Return the (X, Y) coordinate for the center point of the cell that contains the specified text.  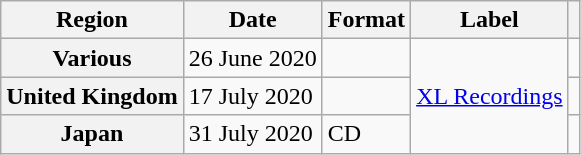
Format (366, 20)
31 July 2020 (252, 134)
Date (252, 20)
United Kingdom (92, 96)
CD (366, 134)
Various (92, 58)
17 July 2020 (252, 96)
Region (92, 20)
Japan (92, 134)
XL Recordings (490, 96)
Label (490, 20)
26 June 2020 (252, 58)
